Find where the given text appears and provide that cell's center as [x, y] coordinate. 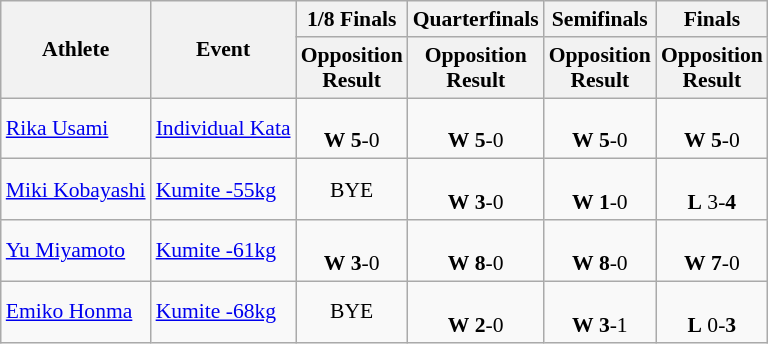
1/8 Finals [352, 19]
Yu Miyamoto [76, 250]
L 0-3 [712, 312]
Kumite -61kg [224, 250]
L 3-4 [712, 190]
Kumite -68kg [224, 312]
Rika Usami [76, 128]
Semifinals [600, 19]
W 2-0 [476, 312]
W 7-0 [712, 250]
Individual Kata [224, 128]
Finals [712, 19]
Event [224, 50]
Miki Kobayashi [76, 190]
Quarterfinals [476, 19]
Kumite -55kg [224, 190]
W 1-0 [600, 190]
Athlete [76, 50]
W 3-1 [600, 312]
Emiko Honma [76, 312]
